Extract the [X, Y] coordinate from the center of the cell holding the provided text.  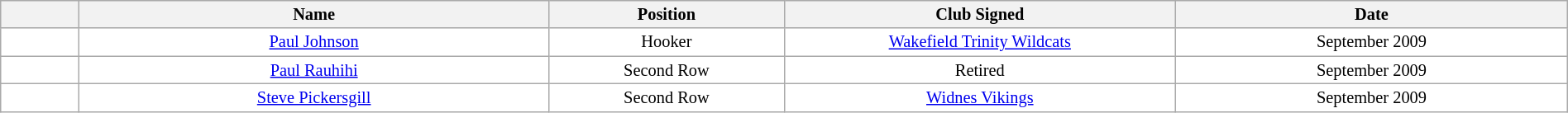
Hooker [667, 42]
Retired [980, 70]
Paul Rauhihi [313, 70]
Position [667, 14]
Paul Johnson [313, 42]
Club Signed [980, 14]
Wakefield Trinity Wildcats [980, 42]
Steve Pickersgill [313, 97]
Widnes Vikings [980, 97]
Name [313, 14]
Date [1372, 14]
